Pinpoint the cell where the given text exists, returning its (X, Y) midpoint coordinate. 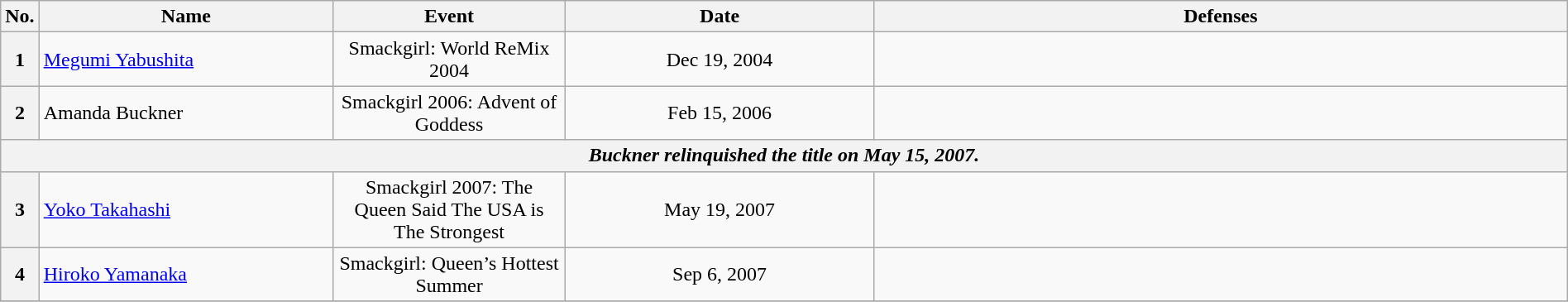
Yoko Takahashi (185, 209)
May 19, 2007 (719, 209)
Megumi Yabushita (185, 60)
Feb 15, 2006 (719, 113)
Hiroko Yamanaka (185, 275)
Smackgirl 2007: The Queen Said The USA is The Strongest (450, 209)
Sep 6, 2007 (719, 275)
Date (719, 17)
Dec 19, 2004 (719, 60)
No. (20, 17)
Name (185, 17)
Buckner relinquished the title on May 15, 2007. (784, 156)
Smackgirl: Queen’s Hottest Summer (450, 275)
Event (450, 17)
Amanda Buckner (185, 113)
Smackgirl: World ReMix 2004 (450, 60)
1 (20, 60)
Defenses (1221, 17)
2 (20, 113)
Smackgirl 2006: Advent of Goddess (450, 113)
3 (20, 209)
4 (20, 275)
